Scan for the cell matching the given text and deliver its [X, Y] coordinate at center. 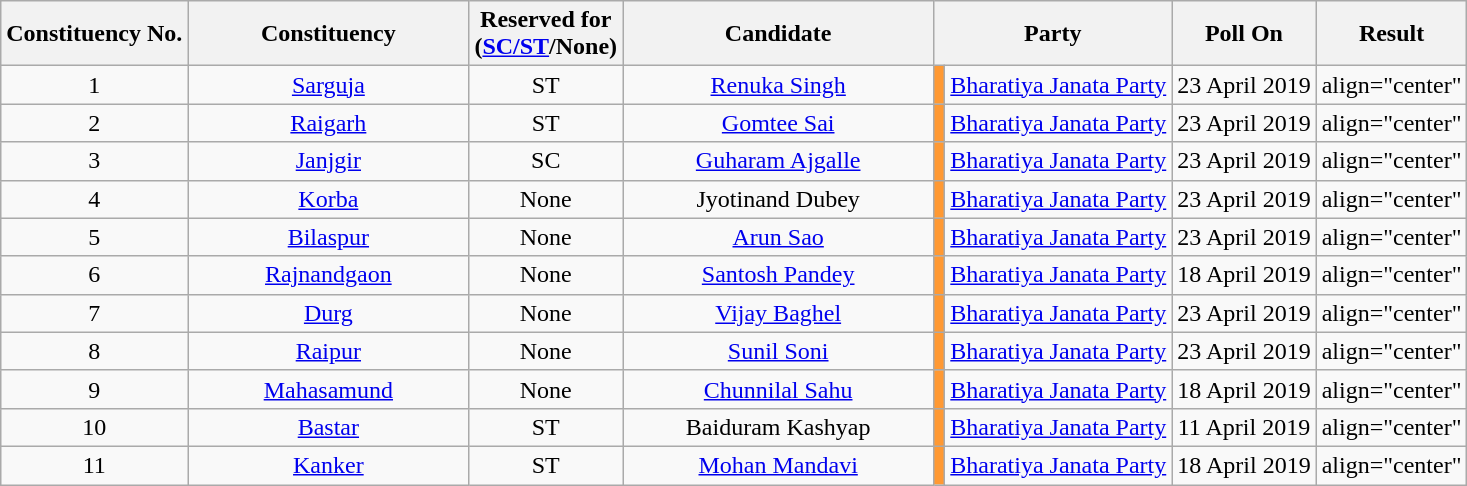
Jyotinand Dubey [778, 199]
10 [94, 427]
Janjgir [328, 161]
Bastar [328, 427]
Sarguja [328, 85]
6 [94, 275]
Renuka Singh [778, 85]
Constituency No. [94, 34]
1 [94, 85]
Result [1392, 34]
Rajnandgaon [328, 275]
5 [94, 237]
4 [94, 199]
Gomtee Sai [778, 123]
Arun Sao [778, 237]
Santosh Pandey [778, 275]
Chunnilal Sahu [778, 389]
3 [94, 161]
Sunil Soni [778, 351]
2 [94, 123]
Vijay Baghel [778, 313]
Guharam Ajgalle [778, 161]
Korba [328, 199]
Raigarh [328, 123]
9 [94, 389]
Reserved for(SC/ST/None) [546, 34]
Bilaspur [328, 237]
7 [94, 313]
8 [94, 351]
SC [546, 161]
Poll On [1244, 34]
11 April 2019 [1244, 427]
Mohan Mandavi [778, 465]
Candidate [778, 34]
Raipur [328, 351]
Kanker [328, 465]
Mahasamund [328, 389]
Party [1053, 34]
Baiduram Kashyap [778, 427]
Durg [328, 313]
11 [94, 465]
Constituency [328, 34]
